Find where the given text appears and provide that cell's center as (X, Y) coordinate. 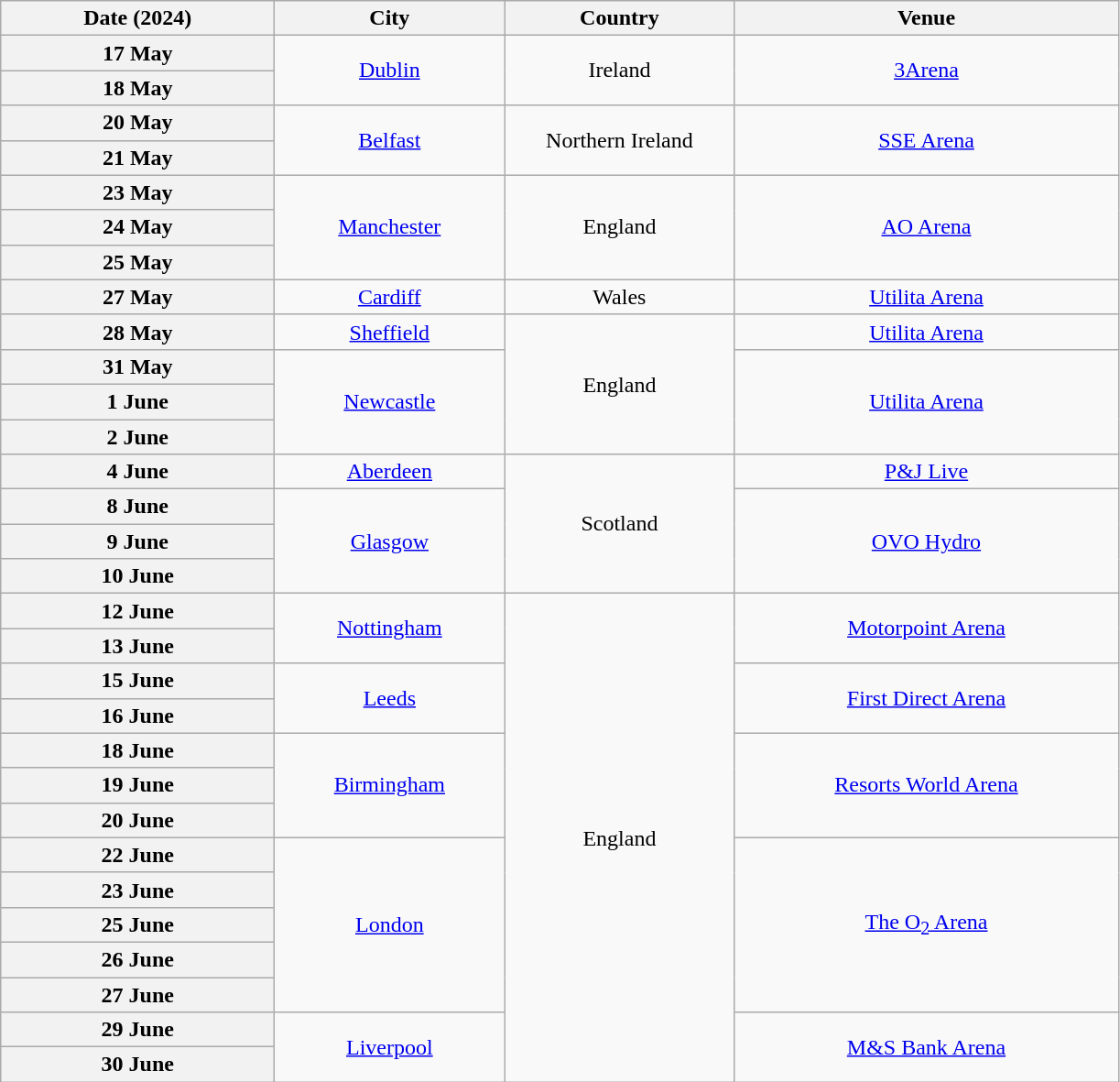
Cardiff (390, 297)
29 June (137, 1030)
20 May (137, 123)
12 June (137, 611)
25 June (137, 924)
3Arena (927, 71)
25 May (137, 262)
Birmingham (390, 785)
Nottingham (390, 628)
Wales (619, 297)
City (390, 18)
First Direct Arena (927, 698)
8 June (137, 507)
10 June (137, 576)
Dublin (390, 71)
22 June (137, 855)
Northern Ireland (619, 140)
23 June (137, 890)
The O2 Arena (927, 924)
Motorpoint Arena (927, 628)
SSE Arena (927, 140)
21 May (137, 158)
M&S Bank Arena (927, 1047)
Liverpool (390, 1047)
AO Arena (927, 227)
Venue (927, 18)
18 June (137, 750)
Leeds (390, 698)
Belfast (390, 140)
28 May (137, 332)
Aberdeen (390, 472)
30 June (137, 1065)
16 June (137, 716)
Sheffield (390, 332)
23 May (137, 192)
19 June (137, 785)
1 June (137, 401)
Date (2024) (137, 18)
2 June (137, 437)
9 June (137, 541)
Country (619, 18)
27 June (137, 994)
P&J Live (927, 472)
13 June (137, 646)
Manchester (390, 227)
London (390, 924)
26 June (137, 959)
24 May (137, 227)
20 June (137, 820)
Glasgow (390, 541)
18 May (137, 88)
Scotland (619, 524)
4 June (137, 472)
Ireland (619, 71)
Resorts World Arena (927, 785)
17 May (137, 53)
31 May (137, 366)
Newcastle (390, 401)
OVO Hydro (927, 541)
27 May (137, 297)
15 June (137, 681)
